Identify which cell holds the provided text, then report its (X, Y) central coordinate. 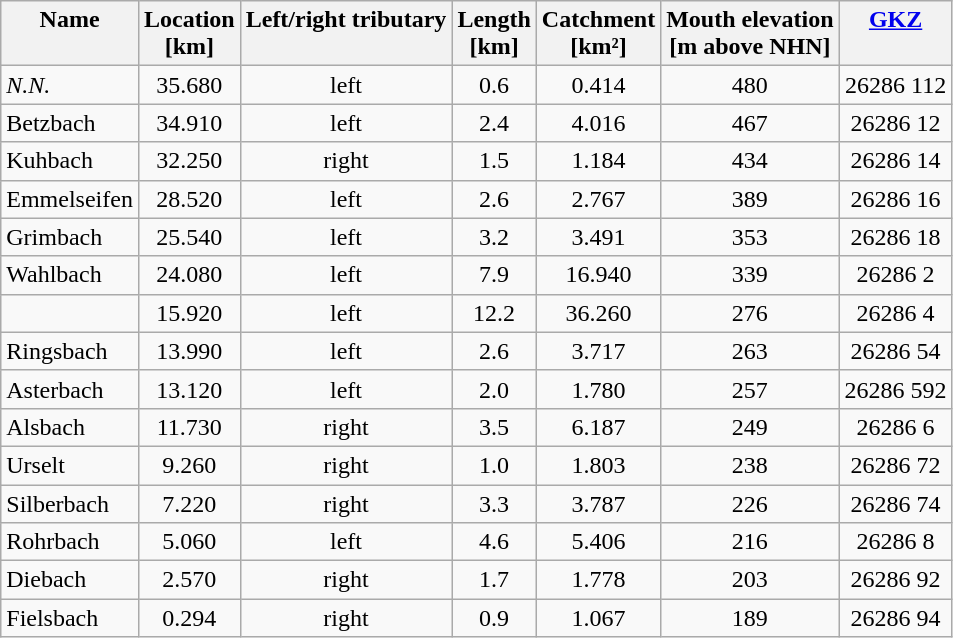
26286 112 (896, 85)
Fielsbach (70, 618)
4.6 (494, 542)
1.803 (598, 465)
Urselt (70, 465)
Length[km] (494, 34)
26286 2 (896, 275)
5.060 (189, 542)
0.9 (494, 618)
Rohrbach (70, 542)
26286 14 (896, 161)
3.2 (494, 237)
467 (750, 123)
1.184 (598, 161)
Silberbach (70, 503)
6.187 (598, 427)
Betzbach (70, 123)
36.260 (598, 313)
1.5 (494, 161)
276 (750, 313)
34.910 (189, 123)
26286 18 (896, 237)
1.067 (598, 618)
3.787 (598, 503)
Alsbach (70, 427)
Left/right tributary (346, 34)
389 (750, 199)
263 (750, 351)
2.767 (598, 199)
7.9 (494, 275)
0.414 (598, 85)
Mouth elevation[m above NHN] (750, 34)
480 (750, 85)
Catchment[km²] (598, 34)
28.520 (189, 199)
216 (750, 542)
Grimbach (70, 237)
2.570 (189, 580)
3.491 (598, 237)
26286 74 (896, 503)
GKZ (896, 34)
11.730 (189, 427)
3.5 (494, 427)
3.717 (598, 351)
257 (750, 389)
32.250 (189, 161)
0.294 (189, 618)
2.4 (494, 123)
26286 592 (896, 389)
N.N. (70, 85)
26286 72 (896, 465)
Name (70, 34)
Ringsbach (70, 351)
1.780 (598, 389)
339 (750, 275)
203 (750, 580)
26286 4 (896, 313)
12.2 (494, 313)
7.220 (189, 503)
Diebach (70, 580)
2.0 (494, 389)
249 (750, 427)
226 (750, 503)
434 (750, 161)
26286 8 (896, 542)
15.920 (189, 313)
16.940 (598, 275)
26286 16 (896, 199)
26286 92 (896, 580)
238 (750, 465)
3.3 (494, 503)
26286 12 (896, 123)
13.120 (189, 389)
26286 6 (896, 427)
Emmelseifen (70, 199)
189 (750, 618)
1.7 (494, 580)
0.6 (494, 85)
25.540 (189, 237)
1.0 (494, 465)
Location[km] (189, 34)
5.406 (598, 542)
Wahlbach (70, 275)
26286 54 (896, 351)
13.990 (189, 351)
9.260 (189, 465)
1.778 (598, 580)
24.080 (189, 275)
Asterbach (70, 389)
4.016 (598, 123)
26286 94 (896, 618)
353 (750, 237)
35.680 (189, 85)
Kuhbach (70, 161)
